Find where the given text appears and provide that cell's center as (x, y) coordinate. 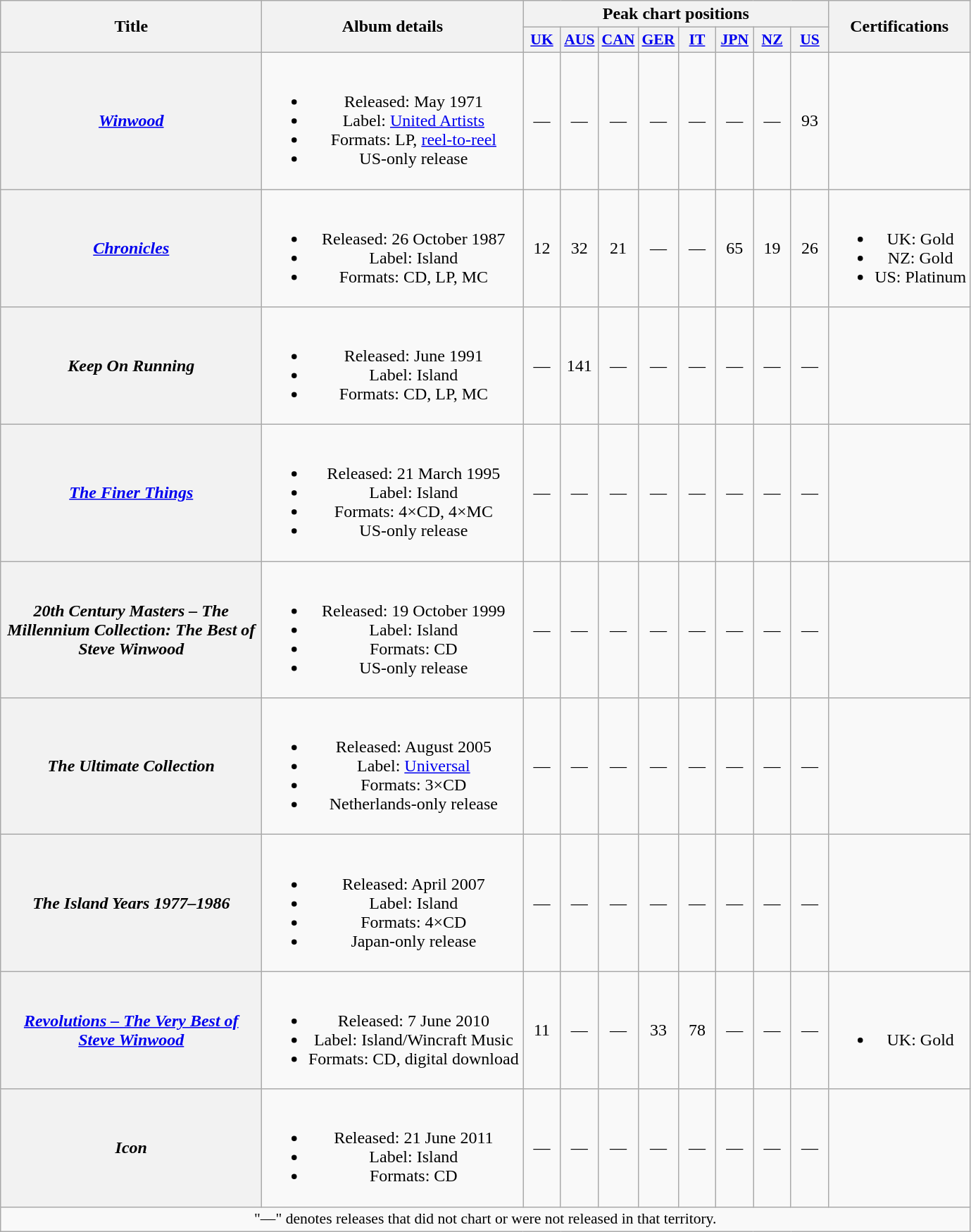
US (810, 40)
Icon (131, 1148)
33 (658, 1030)
Revolutions – The Very Best of Steve Winwood (131, 1030)
Title (131, 27)
"—" denotes releases that did not chart or were not released in that territory. (486, 1219)
Released: 21 March 1995Label: IslandFormats: 4×CD, 4×MCUS-only release (393, 493)
IT (697, 40)
NZ (772, 40)
The Ultimate Collection (131, 766)
Released: April 2007Label: IslandFormats: 4×CDJapan-only release (393, 903)
11 (542, 1030)
20th Century Masters – The Millennium Collection: The Best of Steve Winwood (131, 630)
78 (697, 1030)
26 (810, 248)
32 (579, 248)
Peak chart positions (676, 14)
Album details (393, 27)
141 (579, 366)
19 (772, 248)
Chronicles (131, 248)
21 (618, 248)
Released: June 1991Label: IslandFormats: CD, LP, MC (393, 366)
Keep On Running (131, 366)
Released: August 2005Label: UniversalFormats: 3×CDNetherlands-only release (393, 766)
GER (658, 40)
Released: 26 October 1987Label: IslandFormats: CD, LP, MC (393, 248)
The Finer Things (131, 493)
Certifications (900, 27)
CAN (618, 40)
UK: GoldNZ: GoldUS: Platinum (900, 248)
Winwood (131, 120)
Released: 19 October 1999Label: IslandFormats: CDUS-only release (393, 630)
AUS (579, 40)
UK: Gold (900, 1030)
93 (810, 120)
Released: 7 June 2010Label: Island/Wincraft MusicFormats: CD, digital download (393, 1030)
UK (542, 40)
65 (735, 248)
Released: 21 June 2011Label: IslandFormats: CD (393, 1148)
12 (542, 248)
The Island Years 1977–1986 (131, 903)
JPN (735, 40)
Released: May 1971Label: United ArtistsFormats: LP, reel-to-reelUS-only release (393, 120)
